Search for the cell housing the specified text and yield its [x, y] center coordinate. 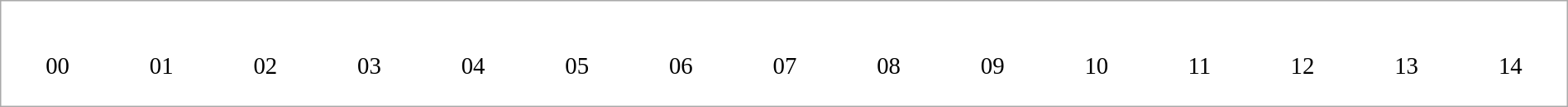
10 [1097, 66]
11 [1199, 66]
05 [577, 66]
06 [681, 66]
07 [785, 66]
14 [1510, 66]
09 [992, 66]
00 [57, 66]
12 [1303, 66]
02 [265, 66]
03 [369, 66]
08 [889, 66]
04 [473, 66]
13 [1407, 66]
01 [161, 66]
